For the text-containing cell, return its midpoint in [X, Y] coordinate format. 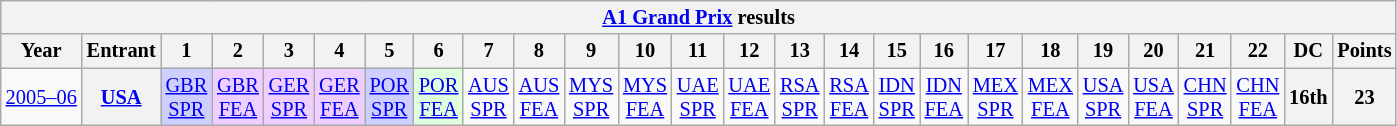
16th [1308, 97]
14 [848, 51]
IDNFEA [944, 97]
UAEFEA [749, 97]
IDNSPR [897, 97]
CHNSPR [1206, 97]
RSASPR [800, 97]
5 [390, 51]
18 [1050, 51]
CHNFEA [1258, 97]
22 [1258, 51]
15 [897, 51]
MYSFEA [645, 97]
Points [1364, 51]
PORSPR [390, 97]
1 [187, 51]
GERFEA [339, 97]
7 [488, 51]
AUSSPR [488, 97]
3 [289, 51]
GERSPR [289, 97]
19 [1103, 51]
2 [238, 51]
Entrant [122, 51]
DC [1308, 51]
12 [749, 51]
8 [539, 51]
Year [42, 51]
UAESPR [698, 97]
2005–06 [42, 97]
11 [698, 51]
4 [339, 51]
AUSFEA [539, 97]
23 [1364, 97]
MYSSPR [591, 97]
GBRFEA [238, 97]
PORFEA [438, 97]
MEXSPR [996, 97]
16 [944, 51]
13 [800, 51]
USAFEA [1153, 97]
A1 Grand Prix results [699, 17]
USASPR [1103, 97]
17 [996, 51]
GBRSPR [187, 97]
MEXFEA [1050, 97]
20 [1153, 51]
RSAFEA [848, 97]
10 [645, 51]
6 [438, 51]
USA [122, 97]
9 [591, 51]
21 [1206, 51]
